From the cell containing the given text, extract its center point as (x, y) coordinate. 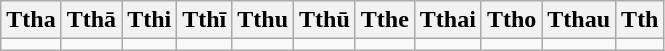
Tthai (448, 20)
Tthī (204, 20)
Tthi (150, 20)
Tthā (91, 20)
Tthū (325, 20)
Tthe (384, 20)
Tthau (579, 20)
Ttho (511, 20)
Tthu (263, 20)
Tth (640, 20)
Ttha (31, 20)
